Find where the given text appears and provide that cell's center as (x, y) coordinate. 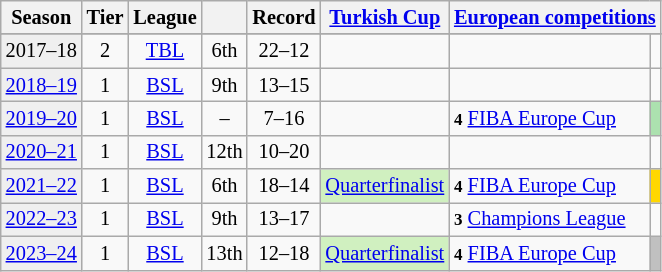
2 (106, 51)
TBL (164, 51)
12–18 (284, 253)
Turkish Cup (386, 17)
13th (225, 253)
2020–21 (42, 152)
2021–22 (42, 186)
– (225, 118)
European competitions (555, 17)
13–17 (284, 219)
18–14 (284, 186)
3 Champions League (550, 219)
12th (225, 152)
Season (42, 17)
2019–20 (42, 118)
22–12 (284, 51)
2018–19 (42, 85)
13–15 (284, 85)
2022–23 (42, 219)
2017–18 (42, 51)
7–16 (284, 118)
10–20 (284, 152)
Record (284, 17)
League (164, 17)
2023–24 (42, 253)
Tier (106, 17)
